Identify which cell holds the provided text, then report its (x, y) central coordinate. 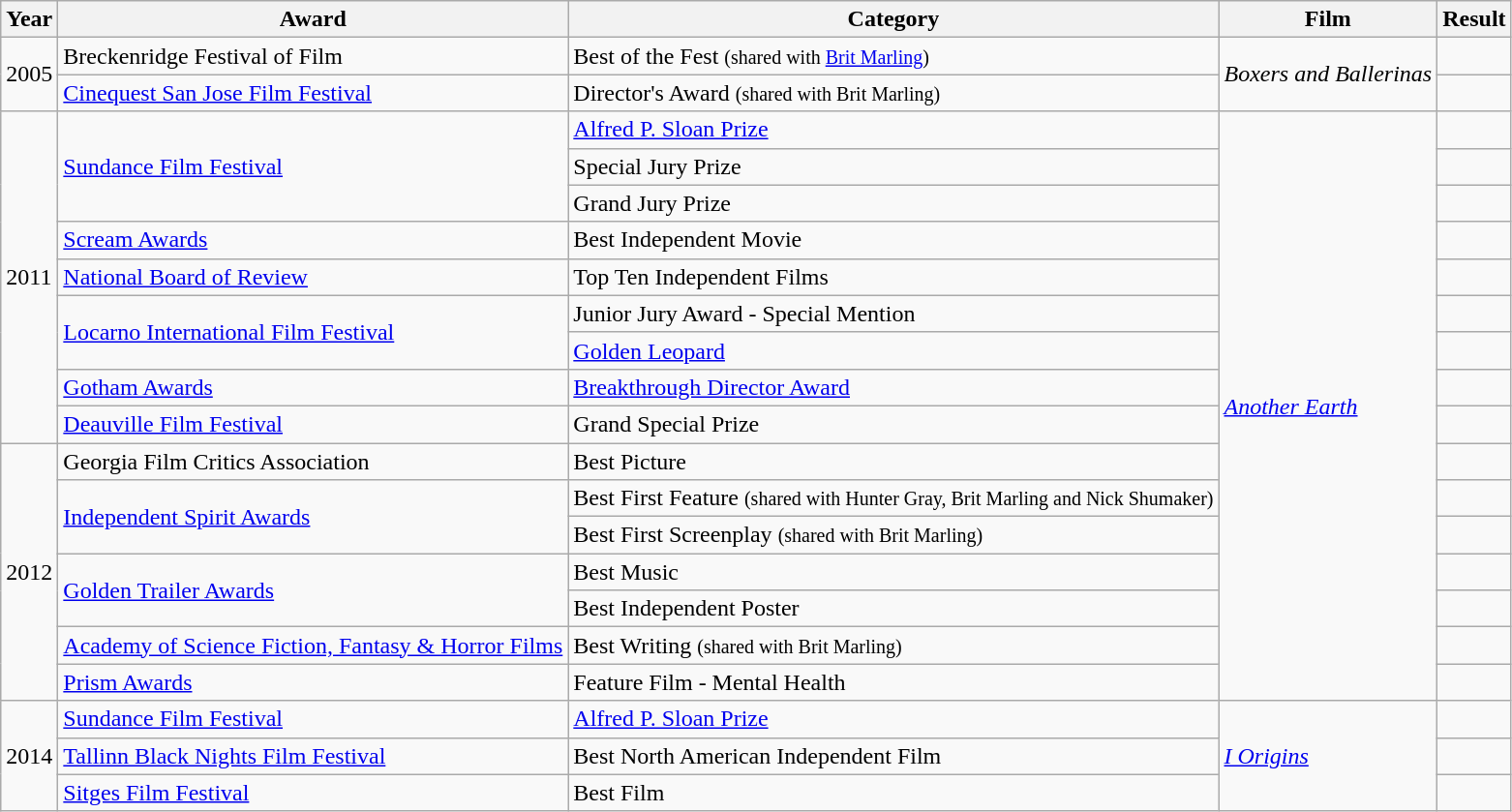
Best North American Independent Film (893, 756)
Category (893, 19)
Golden Trailer Awards (314, 590)
Breckenridge Festival of Film (314, 56)
Grand Special Prize (893, 424)
Sitges Film Festival (314, 793)
Prism Awards (314, 682)
Best Independent Movie (893, 240)
Result (1474, 19)
Best Independent Poster (893, 609)
Best First Feature (shared with Hunter Gray, Brit Marling and Nick Shumaker) (893, 498)
Best Picture (893, 462)
Grand Jury Prize (893, 203)
Locarno International Film Festival (314, 332)
Top Ten Independent Films (893, 277)
Best Film (893, 793)
Junior Jury Award - Special Mention (893, 314)
Another Earth (1328, 406)
Deauville Film Festival (314, 424)
Best of the Fest (shared with Brit Marling) (893, 56)
Cinequest San Jose Film Festival (314, 93)
Breakthrough Director Award (893, 387)
Gotham Awards (314, 387)
2005 (29, 75)
Best Music (893, 572)
Director's Award (shared with Brit Marling) (893, 93)
Best Writing (shared with Brit Marling) (893, 646)
Best First Screenplay (shared with Brit Marling) (893, 535)
Feature Film - Mental Health (893, 682)
2011 (29, 277)
Special Jury Prize (893, 166)
2014 (29, 756)
Award (314, 19)
Tallinn Black Nights Film Festival (314, 756)
Georgia Film Critics Association (314, 462)
Film (1328, 19)
I Origins (1328, 756)
Independent Spirit Awards (314, 517)
Boxers and Ballerinas (1328, 75)
Year (29, 19)
National Board of Review (314, 277)
Academy of Science Fiction, Fantasy & Horror Films (314, 646)
2012 (29, 572)
Golden Leopard (893, 350)
Scream Awards (314, 240)
